Find where the given text appears and provide that cell's center as (x, y) coordinate. 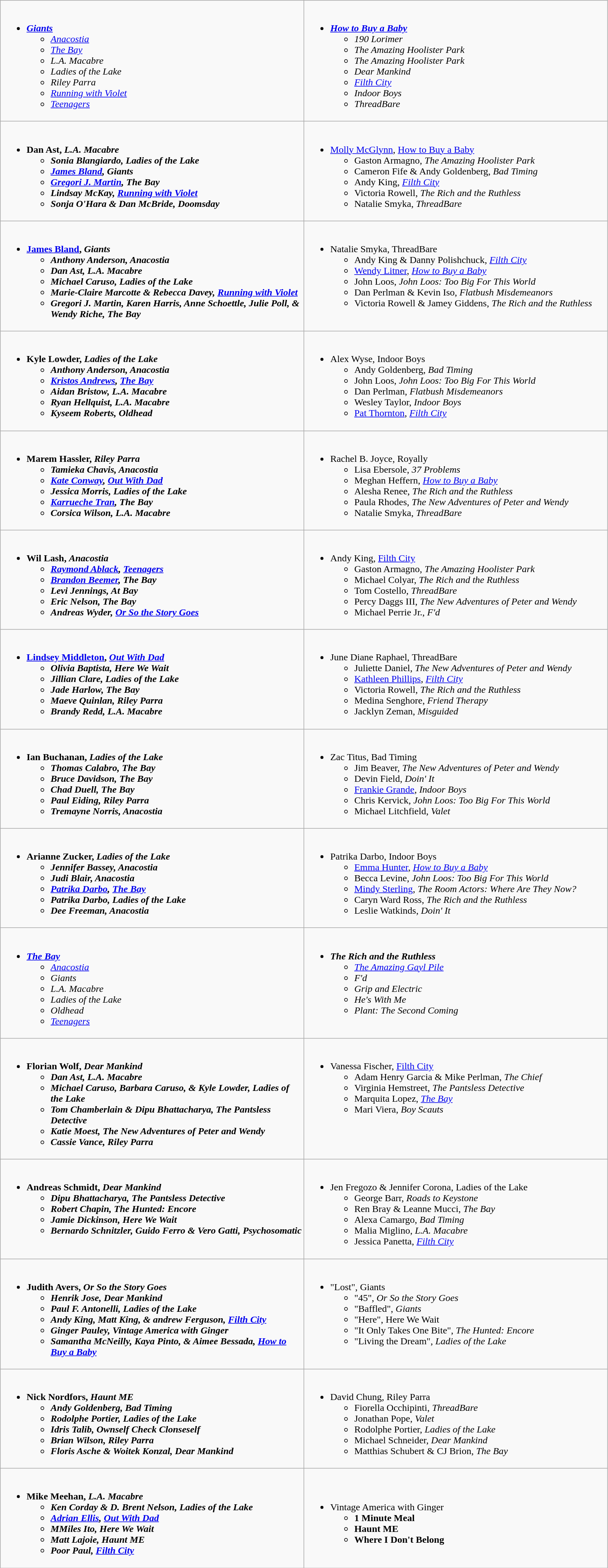
How to Buy a Baby190 LorimerThe Amazing Hoolister ParkThe Amazing Hoolister ParkDear MankindFilth CityIndoor BoysThreadBare (456, 61)
The BayAnacostiaGiantsL.A. MacabreLadies of the LakeOldheadTeenagers (152, 983)
Vintage America with Ginger1 Minute MealHaunt MEWhere I Don't Belong (456, 1518)
The Rich and the RuthlessThe Amazing Gayl PileF'dGrip and ElectricHe's With MePlant: The Second Coming (456, 983)
Wil Lash, AnacostiaRaymond Ablack, TeenagersBrandon Beemer, The BayLevi Jennings, At BayEric Nelson, The BayAndreas Wyder, Or So the Story Goes (152, 580)
Ian Buchanan, Ladies of the LakeThomas Calabro, The BayBruce Davidson, The BayChad Duell, The BayPaul Eiding, Riley ParraTremayne Norris, Anacostia (152, 779)
GiantsAnacostiaThe BayL.A. MacabreLadies of the LakeRiley ParraRunning with VioletTeenagers (152, 61)
